Pinpoint the cell where the given text exists, returning its (X, Y) midpoint coordinate. 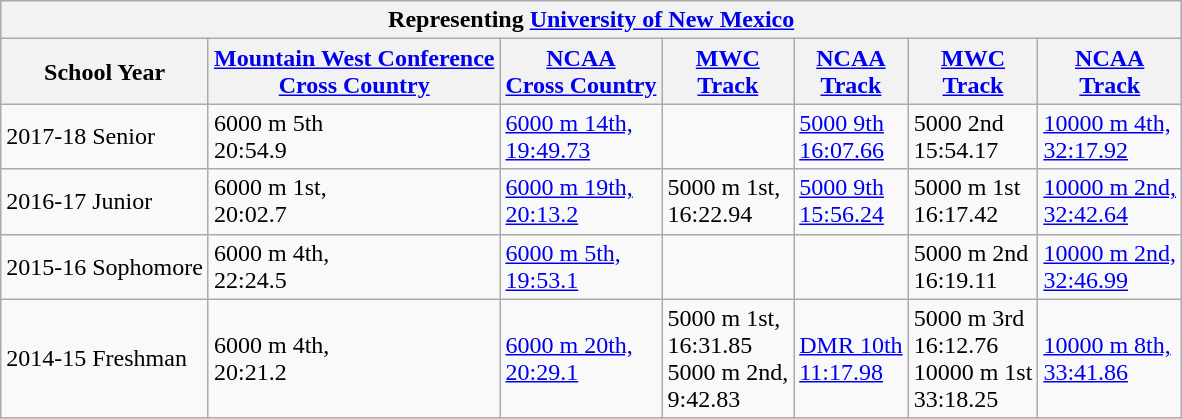
6000 m 14th, 19:49.73 (581, 136)
10000 m 2nd,32:46.99 (1110, 266)
5000 m 2nd16:19.11 (973, 266)
6000 m 20th,20:29.1 (581, 358)
10000 m 8th,33:41.86 (1110, 358)
2017-18 Senior (105, 136)
5000 9th16:07.66 (851, 136)
5000 m 1st,16:22.94 (728, 202)
School Year (105, 72)
Mountain West ConferenceCross Country (354, 72)
5000 9th15:56.24 (851, 202)
DMR 10th11:17.98 (851, 358)
6000 m 5th, 19:53.1 (581, 266)
10000 m 4th,32:17.92 (1110, 136)
6000 m 1st,20:02.7 (354, 202)
10000 m 2nd,32:42.64 (1110, 202)
5000 m 1st16:17.42 (973, 202)
6000 m 4th,22:24.5 (354, 266)
2015-16 Sophomore (105, 266)
6000 m 5th 20:54.9 (354, 136)
2016-17 Junior (105, 202)
6000 m 4th,20:21.2 (354, 358)
5000 m 3rd16:12.7610000 m 1st33:18.25 (973, 358)
Representing University of New Mexico (592, 20)
5000 2nd15:54.17 (973, 136)
5000 m 1st,16:31.855000 m 2nd,9:42.83 (728, 358)
2014-15 Freshman (105, 358)
6000 m 19th, 20:13.2 (581, 202)
NCAACross Country (581, 72)
